Find where the given text appears and provide that cell's center as (X, Y) coordinate. 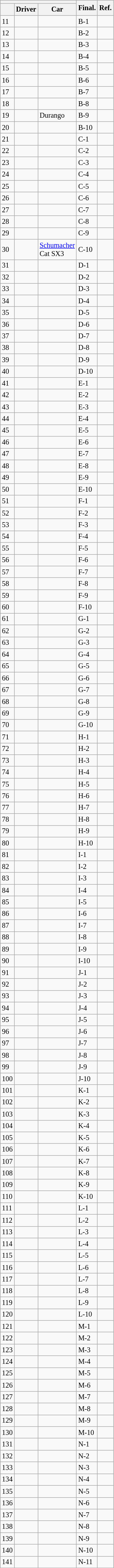
F-9 (87, 595)
89 (7, 949)
72 (7, 749)
86 (7, 914)
M-4 (87, 1362)
D-7 (87, 336)
I-1 (87, 855)
L-2 (87, 1220)
103 (7, 1114)
N-3 (87, 1468)
L-1 (87, 1208)
G-9 (87, 713)
K-2 (87, 1102)
135 (7, 1491)
G-2 (87, 631)
68 (7, 702)
J-4 (87, 1008)
M-8 (87, 1409)
93 (7, 996)
N-7 (87, 1515)
109 (7, 1185)
H-6 (87, 796)
B-8 (87, 104)
46 (7, 442)
67 (7, 690)
36 (7, 324)
102 (7, 1102)
I-3 (87, 878)
H-2 (87, 749)
H-3 (87, 760)
66 (7, 678)
K-3 (87, 1114)
130 (7, 1432)
H-1 (87, 737)
38 (7, 348)
51 (7, 501)
I-10 (87, 961)
N-1 (87, 1444)
90 (7, 961)
E-4 (87, 419)
H-9 (87, 831)
Ref. (106, 8)
J-9 (87, 1067)
83 (7, 878)
K-8 (87, 1173)
G-10 (87, 725)
L-8 (87, 1291)
124 (7, 1362)
F-4 (87, 537)
K-5 (87, 1138)
C-6 (87, 198)
128 (7, 1409)
126 (7, 1385)
H-5 (87, 784)
25 (7, 186)
107 (7, 1161)
J-6 (87, 1031)
115 (7, 1256)
I-6 (87, 914)
111 (7, 1208)
K-6 (87, 1149)
B-4 (87, 57)
49 (7, 478)
16 (7, 80)
20 (7, 127)
26 (7, 198)
C-1 (87, 139)
131 (7, 1444)
136 (7, 1503)
E-6 (87, 442)
108 (7, 1173)
Car (57, 9)
J-7 (87, 1043)
140 (7, 1550)
92 (7, 985)
19 (7, 116)
J-3 (87, 996)
B-10 (87, 127)
H-7 (87, 808)
N-4 (87, 1479)
35 (7, 312)
G-7 (87, 690)
J-10 (87, 1079)
Durango (57, 116)
113 (7, 1232)
K-9 (87, 1185)
J-2 (87, 985)
123 (7, 1350)
M-7 (87, 1397)
74 (7, 772)
112 (7, 1220)
F-7 (87, 572)
N-8 (87, 1527)
13 (7, 45)
F-2 (87, 513)
E-1 (87, 383)
60 (7, 607)
120 (7, 1314)
B-7 (87, 92)
52 (7, 513)
17 (7, 92)
78 (7, 820)
D-6 (87, 324)
C-3 (87, 163)
M-3 (87, 1350)
D-1 (87, 265)
32 (7, 277)
44 (7, 419)
80 (7, 843)
134 (7, 1479)
34 (7, 301)
B-3 (87, 45)
101 (7, 1091)
B-6 (87, 80)
95 (7, 1020)
M-10 (87, 1432)
77 (7, 808)
B-2 (87, 33)
L-5 (87, 1256)
F-1 (87, 501)
141 (7, 1562)
G-3 (87, 643)
F-6 (87, 560)
56 (7, 560)
G-5 (87, 666)
59 (7, 595)
C-10 (87, 249)
H-10 (87, 843)
B-9 (87, 116)
E-8 (87, 466)
116 (7, 1267)
14 (7, 57)
D-9 (87, 360)
62 (7, 631)
65 (7, 666)
E-10 (87, 489)
53 (7, 525)
50 (7, 489)
N-2 (87, 1456)
41 (7, 383)
39 (7, 360)
21 (7, 139)
L-10 (87, 1314)
114 (7, 1244)
79 (7, 831)
94 (7, 1008)
138 (7, 1527)
G-1 (87, 619)
F-8 (87, 584)
L-6 (87, 1267)
105 (7, 1138)
81 (7, 855)
E-2 (87, 395)
69 (7, 713)
100 (7, 1079)
M-9 (87, 1421)
C-7 (87, 210)
J-8 (87, 1055)
75 (7, 784)
127 (7, 1397)
24 (7, 174)
97 (7, 1043)
L-3 (87, 1232)
129 (7, 1421)
I-2 (87, 866)
J-1 (87, 973)
137 (7, 1515)
73 (7, 760)
H-8 (87, 820)
C-4 (87, 174)
64 (7, 654)
B-5 (87, 68)
76 (7, 796)
47 (7, 454)
132 (7, 1456)
133 (7, 1468)
40 (7, 372)
H-4 (87, 772)
110 (7, 1197)
48 (7, 466)
Schumacher Cat SX3 (57, 249)
33 (7, 289)
C-2 (87, 151)
43 (7, 407)
71 (7, 737)
D-10 (87, 372)
45 (7, 430)
L-4 (87, 1244)
I-4 (87, 890)
Final. (87, 8)
N-9 (87, 1539)
G-6 (87, 678)
L-9 (87, 1303)
27 (7, 210)
121 (7, 1326)
85 (7, 902)
54 (7, 537)
I-5 (87, 902)
99 (7, 1067)
D-4 (87, 301)
G-4 (87, 654)
I-8 (87, 937)
87 (7, 926)
31 (7, 265)
N-10 (87, 1550)
118 (7, 1291)
C-5 (87, 186)
G-8 (87, 702)
M-1 (87, 1326)
J-5 (87, 1020)
D-8 (87, 348)
104 (7, 1126)
C-8 (87, 222)
K-10 (87, 1197)
29 (7, 233)
96 (7, 1031)
E-9 (87, 478)
N-6 (87, 1503)
63 (7, 643)
106 (7, 1149)
22 (7, 151)
61 (7, 619)
M-2 (87, 1338)
42 (7, 395)
B-1 (87, 21)
F-3 (87, 525)
37 (7, 336)
84 (7, 890)
119 (7, 1303)
K-4 (87, 1126)
D-5 (87, 312)
88 (7, 937)
18 (7, 104)
139 (7, 1539)
F-10 (87, 607)
117 (7, 1279)
M-5 (87, 1373)
M-6 (87, 1385)
I-9 (87, 949)
D-2 (87, 277)
C-9 (87, 233)
E-5 (87, 430)
82 (7, 866)
125 (7, 1373)
70 (7, 725)
12 (7, 33)
15 (7, 68)
K-7 (87, 1161)
N-11 (87, 1562)
I-7 (87, 926)
D-3 (87, 289)
30 (7, 249)
N-5 (87, 1491)
Driver (26, 9)
58 (7, 584)
23 (7, 163)
55 (7, 548)
57 (7, 572)
L-7 (87, 1279)
91 (7, 973)
E-3 (87, 407)
11 (7, 21)
28 (7, 222)
K-1 (87, 1091)
E-7 (87, 454)
F-5 (87, 548)
98 (7, 1055)
122 (7, 1338)
